Scan for the cell matching the given text and deliver its (X, Y) coordinate at center. 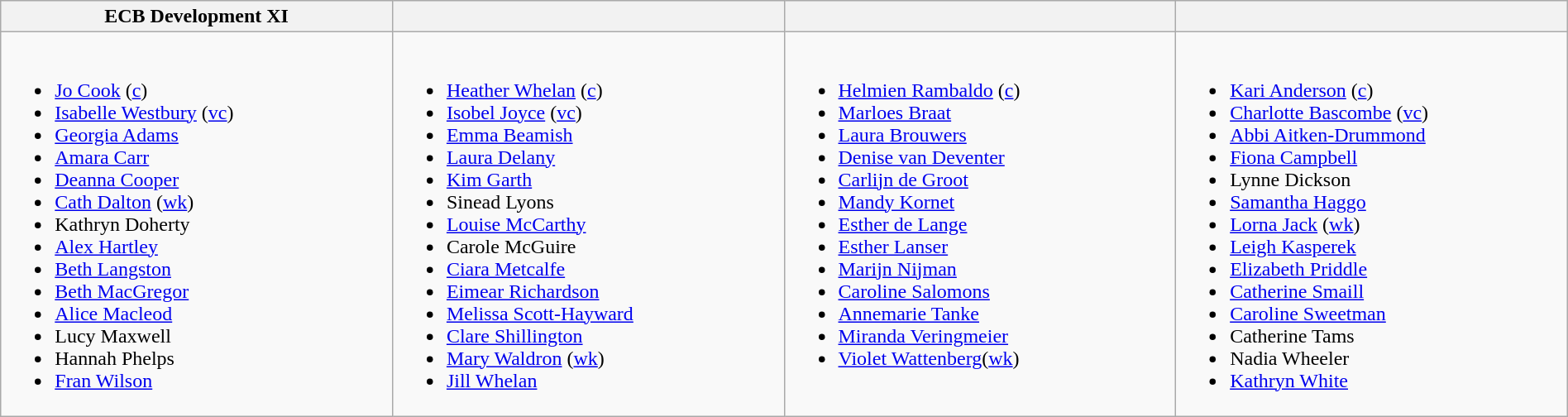
ECB Development XI (197, 17)
